From the cell containing the given text, extract its center point as (X, Y) coordinate. 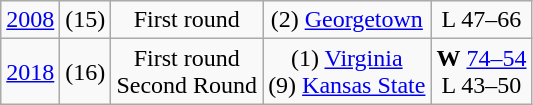
First round (187, 20)
First roundSecond Round (187, 72)
2018 (30, 72)
L 47–66 (482, 20)
(16) (86, 72)
(2) Georgetown (347, 20)
(15) (86, 20)
W 74–54 L 43–50 (482, 72)
(1) Virginia (9) Kansas State (347, 72)
2008 (30, 20)
